Detect which cell encompasses the target text, then output its [x, y] center coordinate. 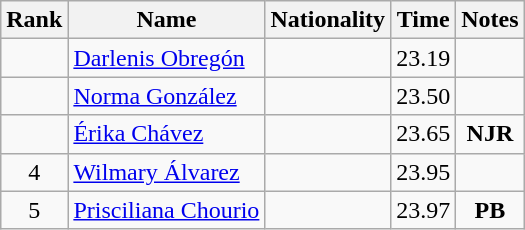
Prisciliana Chourio [166, 210]
5 [34, 210]
Darlenis Obregón [166, 58]
Nationality [328, 20]
23.97 [424, 210]
Name [166, 20]
23.65 [424, 134]
Wilmary Álvarez [166, 172]
23.50 [424, 96]
Rank [34, 20]
Time [424, 20]
23.19 [424, 58]
Notes [490, 20]
4 [34, 172]
NJR [490, 134]
Norma González [166, 96]
23.95 [424, 172]
Érika Chávez [166, 134]
PB [490, 210]
